From the cell containing the given text, extract its center point as (X, Y) coordinate. 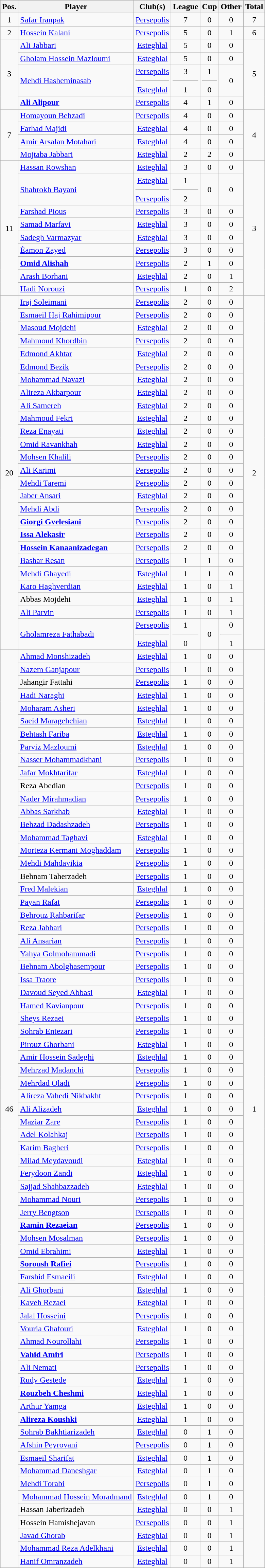
Karo Haghverdian (76, 586)
6 (254, 33)
Mehdi Taremi (76, 483)
Reza Enayati (76, 431)
Arash Borhani (76, 276)
Reza Jabbari (76, 928)
46 (10, 1109)
Esmaeil Sharifat (76, 1458)
Issa Alekasir (76, 535)
Farhad Majidi (76, 128)
Sheys Rezaei (76, 1018)
Ali Karimi (76, 470)
Mehdi Ghayedi (76, 573)
Saeid Maragehchian (76, 721)
Davoud Seyed Abbasi (76, 992)
Hossein Kalani (76, 33)
Mahmoud Fekri (76, 418)
Farshid Esmaeili (76, 1277)
Hossein Hamishejavan (76, 1522)
Shahrokh Bayani (76, 190)
Mehdi Torabi (76, 1484)
Mohammad Hossein Moradmand (76, 1497)
Mohammad Reza Adelkhani (76, 1548)
Mohsen Khalili (76, 457)
01 (231, 634)
Mohsen Mosalman (76, 1238)
Ali Jabbari (76, 46)
Omid Ebrahimi (76, 1251)
Afshin Peyrovani (76, 1445)
Nader Mirahmadian (76, 798)
Hassan Jaberizadeh (76, 1510)
Total (254, 7)
Jafar Mokhtarifar (76, 773)
Issa Traore (76, 979)
Payan Rafat (76, 902)
League (185, 7)
EsteghlalPersepolis (152, 190)
Hamed Kavianpour (76, 1005)
Ali Alizadeh (76, 1109)
Cup (209, 7)
Alireza Koushki (76, 1419)
Omid Alishah (76, 263)
Pos. (10, 7)
Ali Ghorbani (76, 1290)
Kaveh Rezaei (76, 1303)
20 (10, 473)
Player (76, 7)
Ahmad Nourollahi (76, 1341)
Ali Ansarian (76, 941)
Behnam Taherzadeh (76, 876)
Sajjad Shahbazzadeh (76, 1186)
Rouzbeh Cheshmi (76, 1393)
Arthur Yamga (76, 1406)
Yahya Golmohammadi (76, 954)
Fred Malekian (76, 889)
Ali Nemati (76, 1367)
Javad Ghorab (76, 1535)
Ali Alipour (76, 103)
Gholamreza Fathabadi (76, 634)
Mohammad Nouri (76, 1199)
Behtash Fariba (76, 734)
Hadi Norouzi (76, 289)
Nasser Mohammadkhani (76, 760)
Alireza Vahedi Nikbakht (76, 1096)
Homayoun Behzadi (76, 115)
Hassan Rowshan (76, 167)
Safar Iranpak (76, 20)
Ali Samereh (76, 405)
Sadegh Varmazyar (76, 237)
Adel Kolahkaj (76, 1135)
Ali Parvin (76, 612)
Mehdi Hasheminasab (76, 80)
Iraj Soleimani (76, 302)
Nazem Ganjapour (76, 669)
Mahmoud Khordbin (76, 341)
Parviz Mazloumi (76, 747)
Moharam Asheri (76, 708)
Abbas Mojdehi (76, 599)
Abbas Sarkhab (76, 811)
Farshad Pious (76, 212)
Edmond Akhtar (76, 354)
12 (185, 190)
Vahid Amiri (76, 1354)
Morteza Kermani Moghaddam (76, 850)
Mehdi Abdi (76, 509)
Alireza Akbarpour (76, 392)
Rudy Gestede (76, 1380)
Samad Marfavi (76, 224)
Jahangir Fattahi (76, 682)
Omid Ravankhah (76, 444)
31 (185, 80)
Ahmad Monshizadeh (76, 656)
Giorgi Gvelesiani (76, 522)
Mojtaba Jabbari (76, 154)
Behnam Abolghasempour (76, 967)
Maziar Zare (76, 1122)
Jalal Hosseini (76, 1316)
Edmond Bezik (76, 366)
Amir Arsalan Motahari (76, 141)
Mohammad Daneshgar (76, 1471)
Milad Meydavoudi (76, 1160)
Soroush Rafiei (76, 1264)
Reza Abedian (76, 786)
Hadi Naraghi (76, 695)
Vouria Ghafouri (76, 1329)
Mohammad Taghavi (76, 837)
Mehdi Mahdavikia (76, 863)
Karim Bagheri (76, 1148)
Other (231, 7)
Gholam Hossein Mazloumi (76, 58)
Mehrzad Madanchi (76, 1070)
Éamon Zayed (76, 250)
Hanif Omranzadeh (76, 1561)
11 (10, 228)
Sohrab Bakhtiarizadeh (76, 1432)
Bashar Resan (76, 560)
Jaber Ansari (76, 496)
Jerry Bengtson (76, 1212)
Ramin Rezaeian (76, 1225)
Behzad Dadashzadeh (76, 824)
Pirouz Ghorbani (76, 1044)
Hossein Kanaanizadegan (76, 547)
Masoud Mojdehi (76, 328)
Mohammad Navazi (76, 379)
Sohrab Entezari (76, 1031)
Ferydoon Zandi (76, 1173)
Esmaeil Haj Rahimipour (76, 315)
Club(s) (152, 7)
Mehrdad Oladi (76, 1083)
Behrouz Rahbarifar (76, 915)
Amir Hossein Sadeghi (76, 1057)
